Detect which cell encompasses the target text, then output its [x, y] center coordinate. 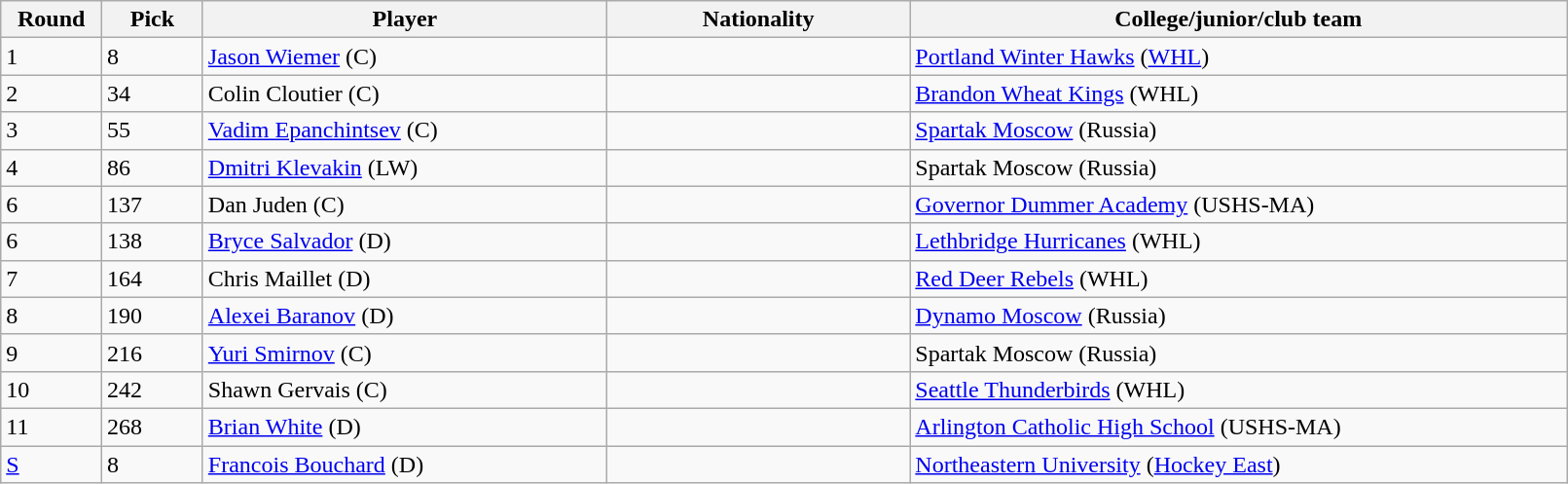
7 [52, 279]
34 [153, 93]
Dan Juden (C) [405, 205]
Brandon Wheat Kings (WHL) [1238, 93]
11 [52, 427]
1 [52, 56]
College/junior/club team [1238, 19]
138 [153, 242]
Dynamo Moscow (Russia) [1238, 316]
Northeastern University (Hockey East) [1238, 465]
190 [153, 316]
4 [52, 168]
Chris Maillet (D) [405, 279]
55 [153, 130]
Colin Cloutier (C) [405, 93]
Brian White (D) [405, 427]
S [52, 465]
Governor Dummer Academy (USHS-MA) [1238, 205]
164 [153, 279]
Round [52, 19]
Seattle Thunderbirds (WHL) [1238, 390]
268 [153, 427]
Pick [153, 19]
Yuri Smirnov (C) [405, 353]
Jason Wiemer (C) [405, 56]
Lethbridge Hurricanes (WHL) [1238, 242]
10 [52, 390]
Vadim Epanchintsev (C) [405, 130]
3 [52, 130]
2 [52, 93]
Dmitri Klevakin (LW) [405, 168]
Portland Winter Hawks (WHL) [1238, 56]
Alexei Baranov (D) [405, 316]
9 [52, 353]
Player [405, 19]
Arlington Catholic High School (USHS-MA) [1238, 427]
242 [153, 390]
Red Deer Rebels (WHL) [1238, 279]
Nationality [757, 19]
Shawn Gervais (C) [405, 390]
86 [153, 168]
137 [153, 205]
Francois Bouchard (D) [405, 465]
216 [153, 353]
Bryce Salvador (D) [405, 242]
